Detect which cell encompasses the target text, then output its [x, y] center coordinate. 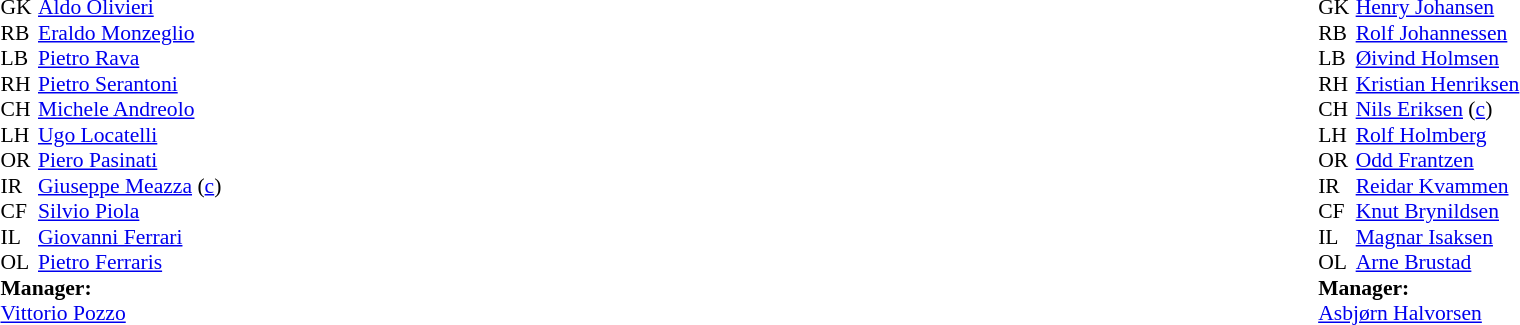
Øivind Holmsen [1438, 59]
Michele Andreolo [130, 109]
Nils Eriksen (c) [1438, 109]
Rolf Johannessen [1438, 33]
Kristian Henriksen [1438, 84]
Magnar Isaksen [1438, 237]
Giuseppe Meazza (c) [130, 186]
Odd Frantzen [1438, 161]
Eraldo Monzeglio [130, 33]
Ugo Locatelli [130, 135]
Pietro Rava [130, 59]
Giovanni Ferrari [130, 237]
Rolf Holmberg [1438, 135]
Knut Brynildsen [1438, 211]
Arne Brustad [1438, 263]
Piero Pasinati [130, 161]
Silvio Piola [130, 211]
Reidar Kvammen [1438, 186]
Pietro Ferraris [130, 263]
Pietro Serantoni [130, 84]
